Determine the (X, Y) coordinate at the center of the cell enclosing the given text.  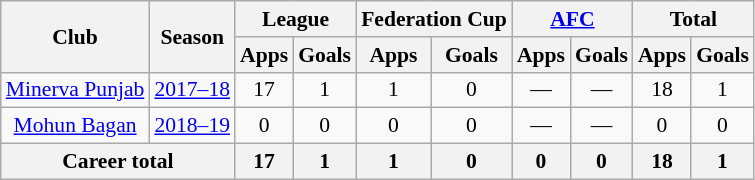
Mohun Bagan (76, 126)
2018–19 (192, 126)
League (296, 19)
2017–18 (192, 90)
Career total (118, 162)
AFC (572, 19)
Total (694, 19)
Club (76, 36)
Federation Cup (434, 19)
Season (192, 36)
Minerva Punjab (76, 90)
